Pinpoint the cell where the given text exists, returning its (x, y) midpoint coordinate. 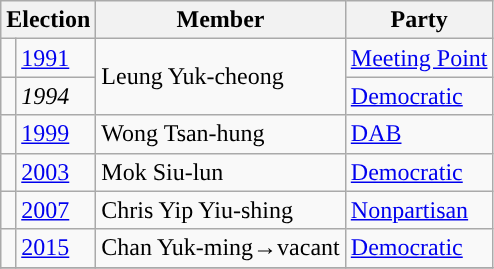
2003 (56, 172)
Party (419, 20)
Nonpartisan (419, 210)
1991 (56, 58)
1994 (56, 96)
Member (220, 20)
Meeting Point (419, 58)
Wong Tsan-hung (220, 134)
1999 (56, 134)
Chris Yip Yiu-shing (220, 210)
DAB (419, 134)
Election (48, 20)
2007 (56, 210)
Chan Yuk-ming→vacant (220, 248)
Mok Siu-lun (220, 172)
Leung Yuk-cheong (220, 77)
2015 (56, 248)
